Extract the [X, Y] coordinate from the center of the cell holding the provided text.  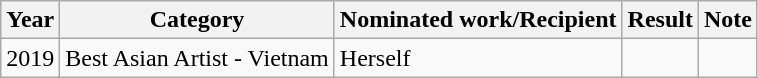
Result [660, 20]
Note [728, 20]
Year [30, 20]
Category [197, 20]
Best Asian Artist - Vietnam [197, 58]
Herself [478, 58]
2019 [30, 58]
Nominated work/Recipient [478, 20]
